Determine the [x, y] coordinate at the center of the cell enclosing the given text.  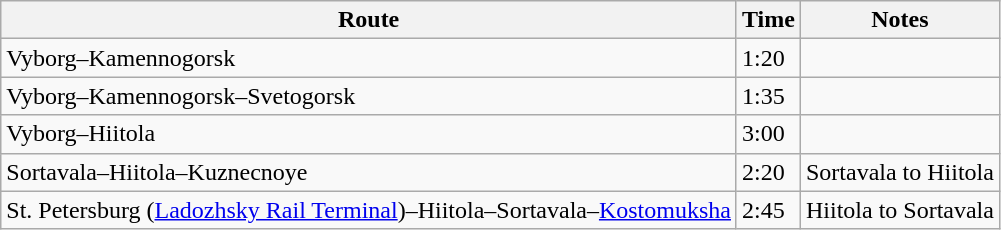
St. Petersburg (Ladozhsky Rail Terminal)–Hiitola–Sortavala–Kostomuksha [369, 210]
Vyborg–Kamennogorsk [369, 58]
2:45 [768, 210]
Notes [900, 20]
1:20 [768, 58]
1:35 [768, 96]
2:20 [768, 172]
Time [768, 20]
Route [369, 20]
Sortavala–Hiitola–Kuznecnoye [369, 172]
3:00 [768, 134]
Vyborg–Hiitola [369, 134]
Vyborg–Kamennogorsk–Svetogorsk [369, 96]
Sortavala to Hiitola [900, 172]
Hiitola to Sortavala [900, 210]
